Output the [X, Y] coordinate of the center of the cell containing the given text.  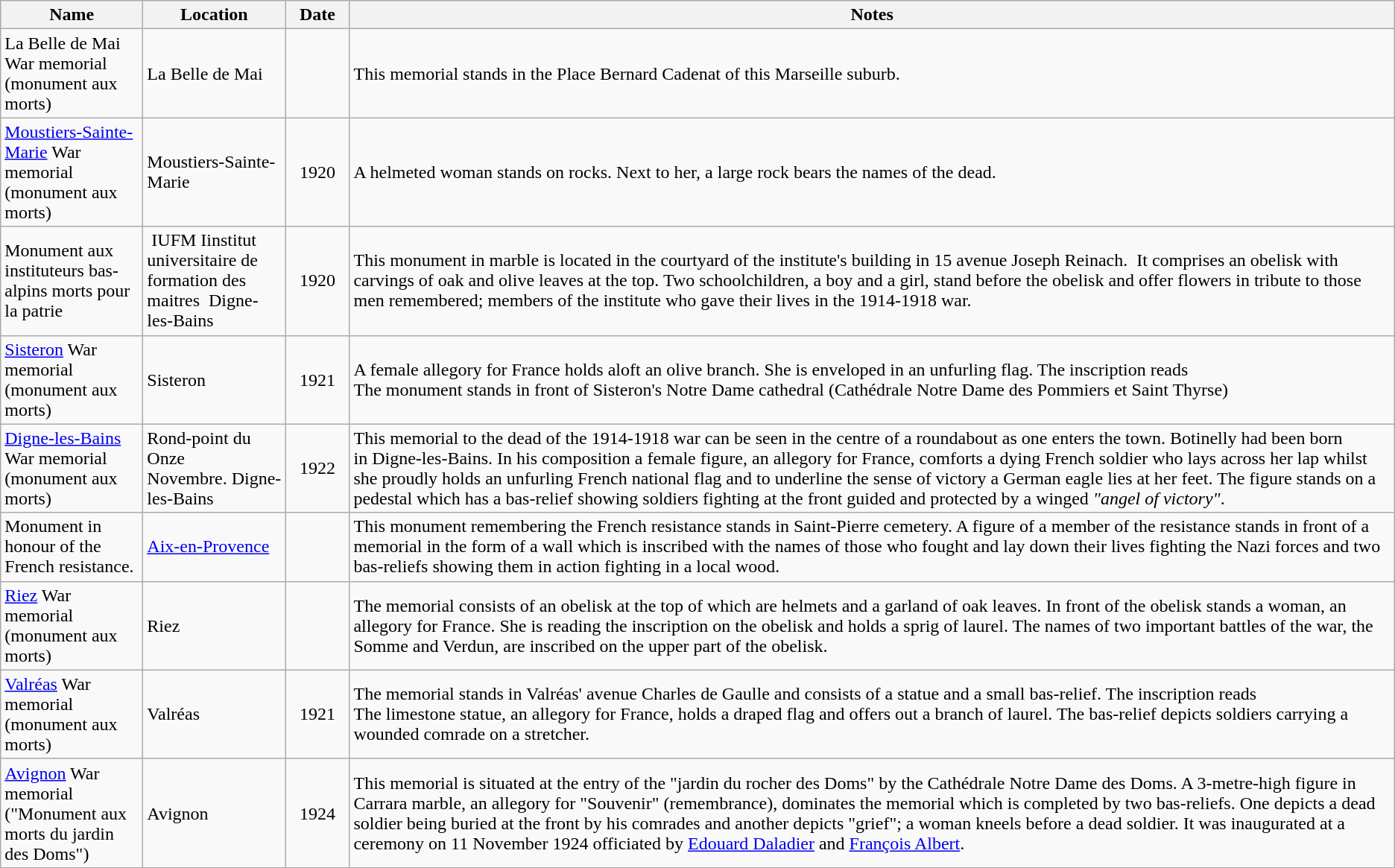
La Belle de Mai [215, 73]
1924 [317, 813]
1922 [317, 468]
Date [317, 15]
Sisteron [215, 380]
Valréas War memorial (monument aux morts) [72, 714]
IUFM Iinstitut universitaire de formation des maitres Digne-les-Bains [215, 281]
Riez War memorial (monument aux morts) [72, 626]
Valréas [215, 714]
This memorial stands in the Place Bernard Cadenat of this Marseille suburb. [872, 73]
Name [72, 15]
Aix-en-Provence [215, 547]
Digne-les-Bains War memorial (monument aux morts) [72, 468]
Rond-point du Onze Novembre. Digne-les-Bains [215, 468]
Monument aux instituteurs bas-alpins morts pour la patrie [72, 281]
Avignon [215, 813]
Notes [872, 15]
Monument in honour of the French resistance. [72, 547]
Riez [215, 626]
La Belle de Mai War memorial (monument aux morts) [72, 73]
A helmeted woman stands on rocks. Next to her, a large rock bears the names of the dead. [872, 172]
Avignon War memorial ("Monument aux morts du jardin des Doms") [72, 813]
Moustiers-Sainte-Marie [215, 172]
Location [215, 15]
Moustiers-Sainte-Marie War memorial (monument aux morts) [72, 172]
Sisteron War memorial (monument aux morts) [72, 380]
